Return (X, Y) of the center of cell containing provided text 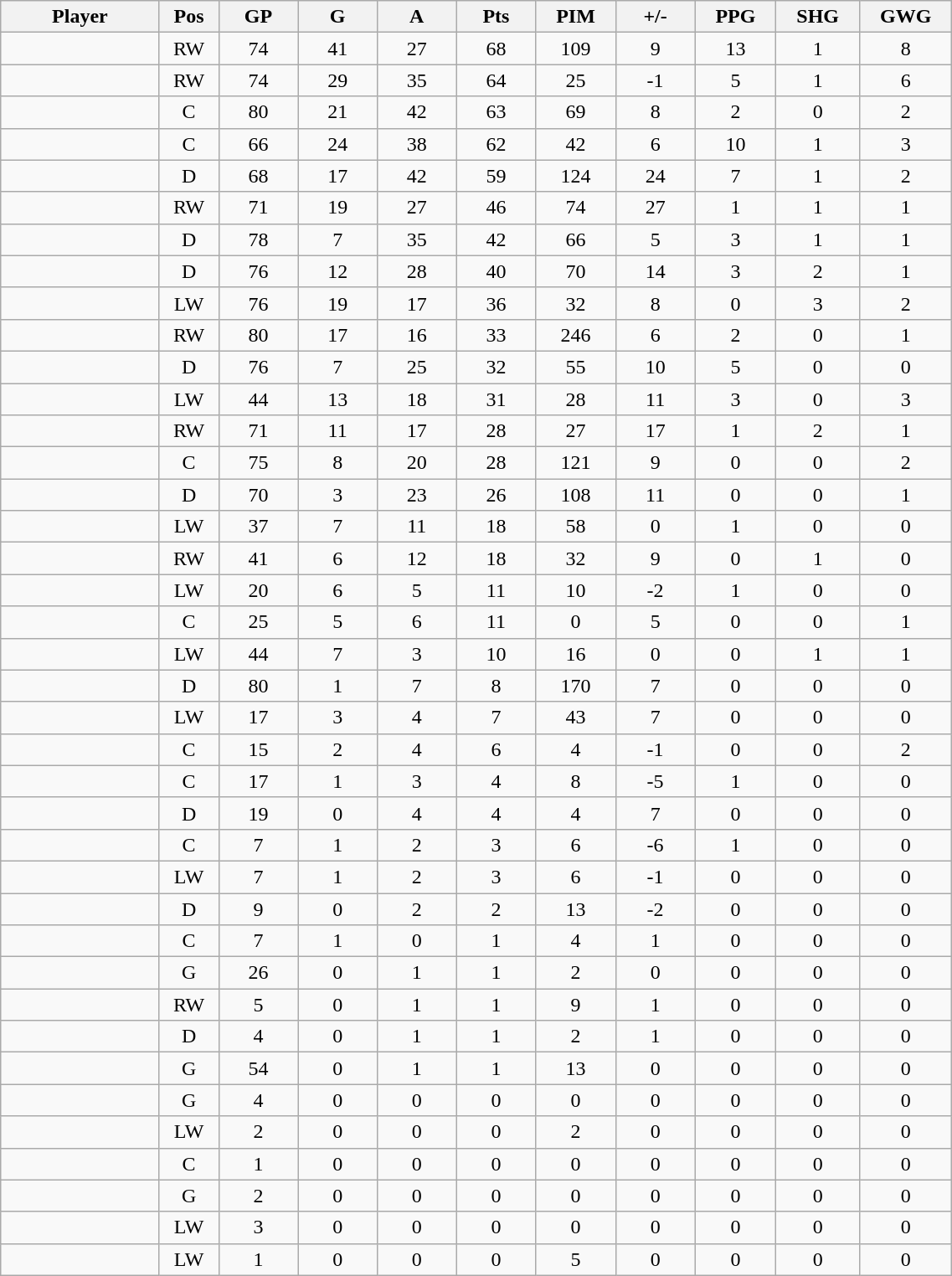
38 (417, 144)
SHG (818, 17)
-5 (655, 781)
59 (496, 176)
69 (576, 112)
A (417, 17)
62 (496, 144)
246 (576, 335)
75 (258, 463)
109 (576, 49)
36 (496, 303)
GWG (905, 17)
31 (496, 399)
PIM (576, 17)
170 (576, 686)
121 (576, 463)
PPG (735, 17)
Pts (496, 17)
Pos (189, 17)
Player (80, 17)
43 (576, 718)
40 (496, 271)
108 (576, 495)
124 (576, 176)
-6 (655, 845)
55 (576, 367)
14 (655, 271)
46 (496, 208)
+/- (655, 17)
23 (417, 495)
29 (338, 80)
21 (338, 112)
15 (258, 749)
78 (258, 239)
33 (496, 335)
37 (258, 527)
64 (496, 80)
54 (258, 1068)
GP (258, 17)
63 (496, 112)
58 (576, 527)
